Find where the given text appears and provide that cell's center as (x, y) coordinate. 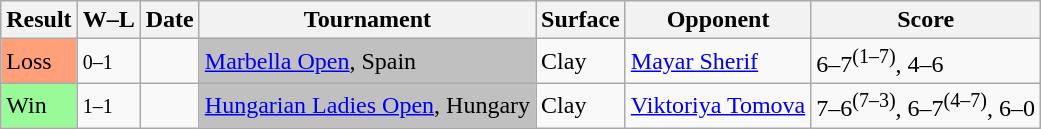
Marbella Open, Spain (367, 62)
Opponent (718, 20)
6–7(1–7), 4–6 (926, 62)
Viktoriya Tomova (718, 106)
Surface (581, 20)
Hungarian Ladies Open, Hungary (367, 106)
Loss (39, 62)
Tournament (367, 20)
W–L (108, 20)
7–6(7–3), 6–7(4–7), 6–0 (926, 106)
Score (926, 20)
Result (39, 20)
Mayar Sherif (718, 62)
1–1 (108, 106)
Date (170, 20)
0–1 (108, 62)
Win (39, 106)
